Determine the (x, y) coordinate at the center of the cell enclosing the given text.  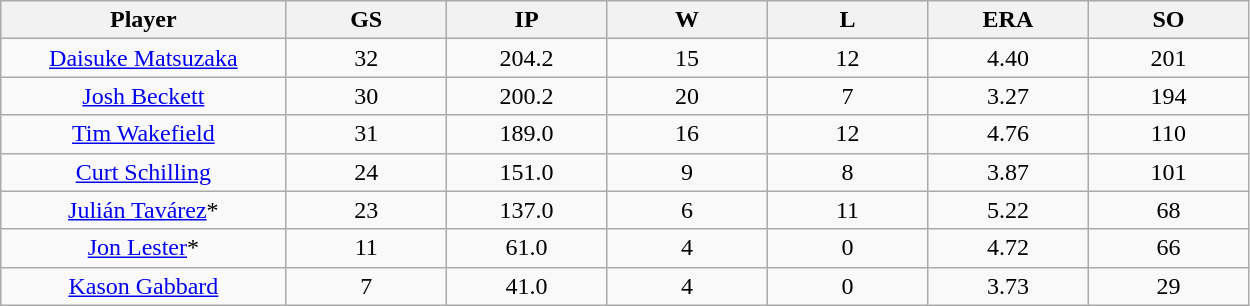
Tim Wakefield (144, 134)
5.22 (1008, 210)
23 (366, 210)
24 (366, 172)
IP (526, 20)
Kason Gabbard (144, 286)
3.27 (1008, 96)
W (687, 20)
4.72 (1008, 248)
15 (687, 58)
Player (144, 20)
30 (366, 96)
16 (687, 134)
Julián Tavárez* (144, 210)
20 (687, 96)
GS (366, 20)
Curt Schilling (144, 172)
4.40 (1008, 58)
SO (1168, 20)
151.0 (526, 172)
68 (1168, 210)
32 (366, 58)
9 (687, 172)
110 (1168, 134)
4.76 (1008, 134)
204.2 (526, 58)
41.0 (526, 286)
189.0 (526, 134)
3.73 (1008, 286)
137.0 (526, 210)
201 (1168, 58)
101 (1168, 172)
Daisuke Matsuzaka (144, 58)
L (847, 20)
6 (687, 210)
194 (1168, 96)
61.0 (526, 248)
Josh Beckett (144, 96)
ERA (1008, 20)
29 (1168, 286)
Jon Lester* (144, 248)
200.2 (526, 96)
3.87 (1008, 172)
8 (847, 172)
31 (366, 134)
66 (1168, 248)
